Return (x, y) of the center of cell containing provided text 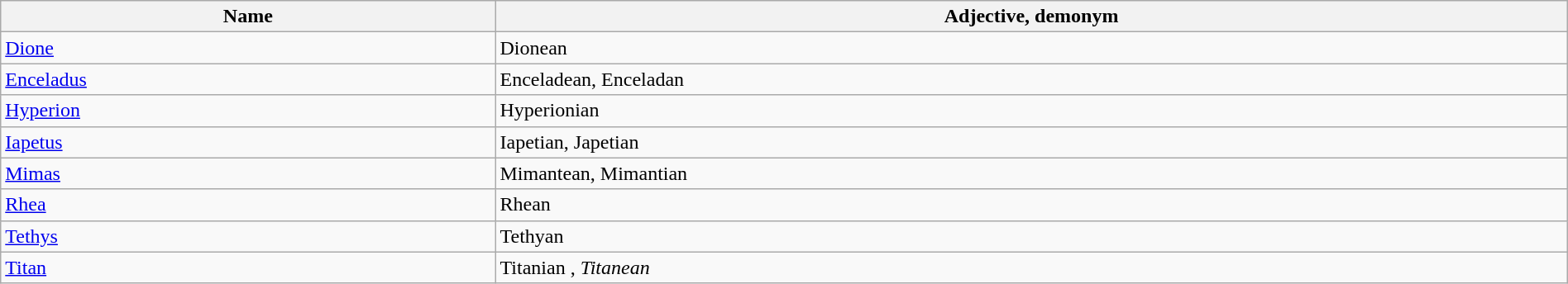
Dionean (1031, 48)
Tethys (248, 236)
Mimas (248, 173)
Enceladus (248, 79)
Hyperion (248, 111)
Dione (248, 48)
Iapetus (248, 142)
Iapetian, Japetian (1031, 142)
Titanian , Titanean (1031, 267)
Tethyan (1031, 236)
Mimantean, Mimantian (1031, 173)
Rhea (248, 205)
Adjective, demonym (1031, 17)
Titan (248, 267)
Rhean (1031, 205)
Hyperionian (1031, 111)
Name (248, 17)
Enceladean, Enceladan (1031, 79)
